Return [X, Y] of the center of cell containing provided text 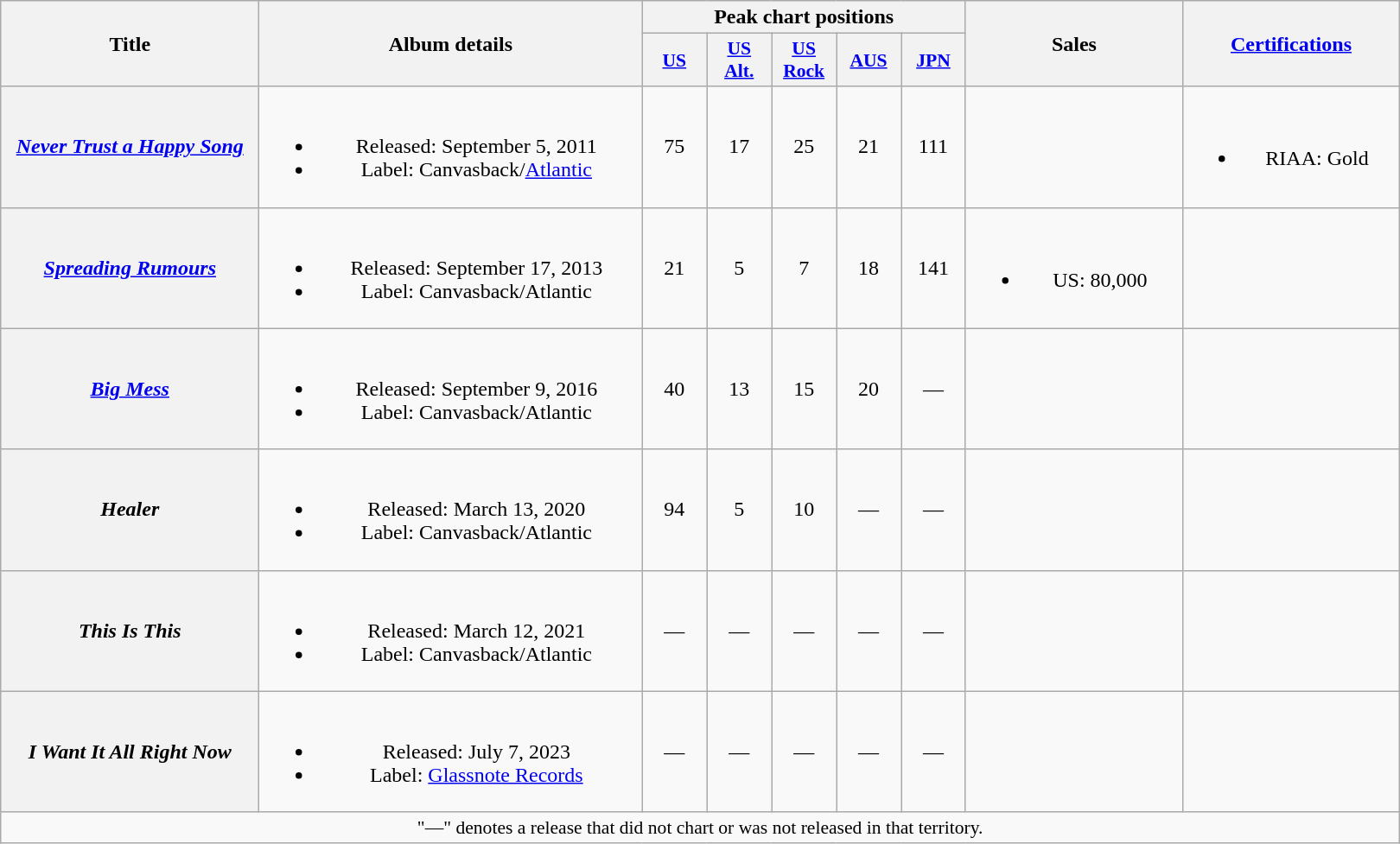
15 [804, 389]
40 [674, 389]
Album details [451, 43]
141 [933, 268]
7 [804, 268]
Sales [1073, 43]
Never Trust a Happy Song [130, 147]
RIAA: Gold [1291, 147]
USAlt. [740, 60]
US: 80,000 [1073, 268]
17 [740, 147]
Peak chart positions [804, 17]
I Want It All Right Now [130, 752]
Released: July 7, 2023Label: Glassnote Records [451, 752]
Released: March 12, 2021Label: Canvasback/Atlantic [451, 631]
Released: September 5, 2011Label: Canvasback/Atlantic [451, 147]
25 [804, 147]
AUS [869, 60]
Spreading Rumours [130, 268]
"—" denotes a release that did not chart or was not released in that territory. [700, 828]
Healer [130, 510]
Released: September 9, 2016Label: Canvasback/Atlantic [451, 389]
Released: March 13, 2020Label: Canvasback/Atlantic [451, 510]
USRock [804, 60]
18 [869, 268]
75 [674, 147]
Released: September 17, 2013Label: Canvasback/Atlantic [451, 268]
20 [869, 389]
Big Mess [130, 389]
94 [674, 510]
Certifications [1291, 43]
This Is This [130, 631]
JPN [933, 60]
US [674, 60]
13 [740, 389]
10 [804, 510]
Title [130, 43]
111 [933, 147]
